Determine the (x, y) coordinate at the center of the cell enclosing the given text.  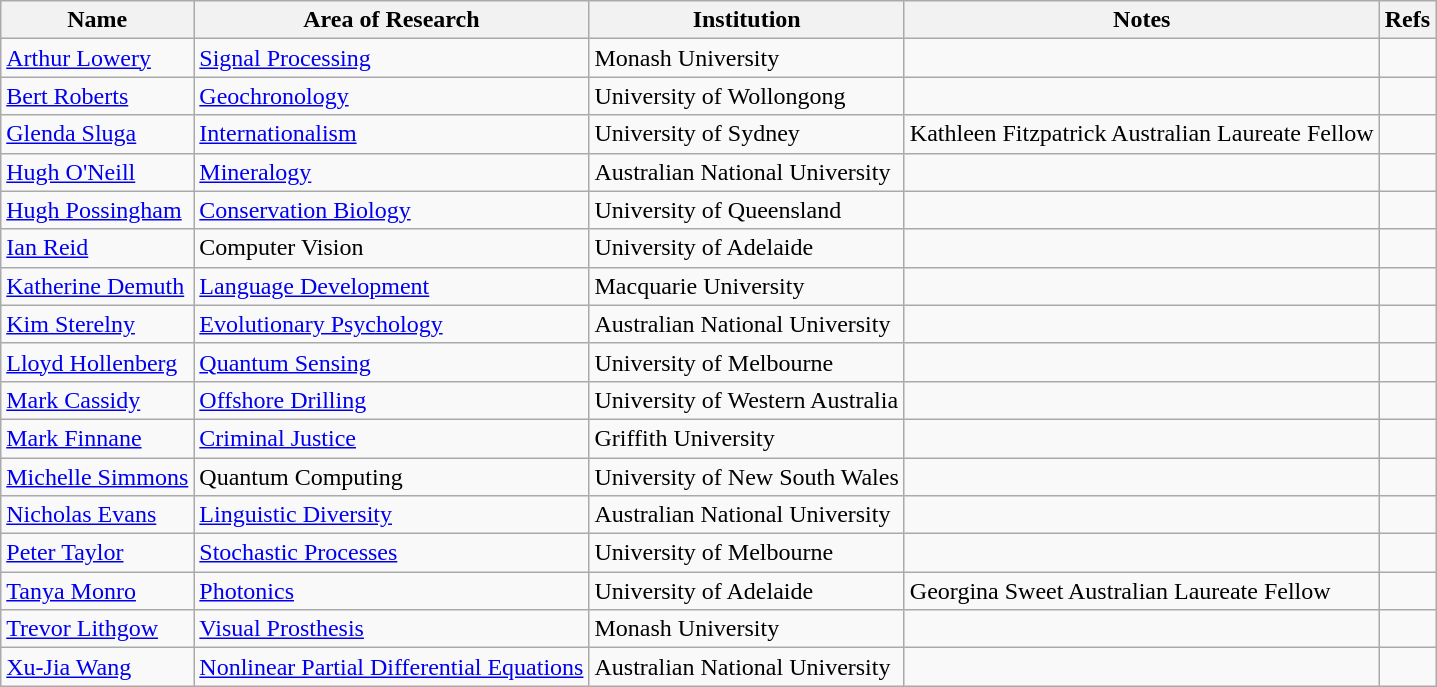
Quantum Sensing (392, 362)
Xu-Jia Wang (98, 667)
Criminal Justice (392, 438)
Kim Sterelny (98, 324)
Photonics (392, 591)
Katherine Demuth (98, 286)
Tanya Monro (98, 591)
Signal Processing (392, 58)
Bert Roberts (98, 96)
University of Queensland (746, 210)
Notes (1142, 20)
Mineralogy (392, 172)
Conservation Biology (392, 210)
Area of Research (392, 20)
Quantum Computing (392, 477)
Macquarie University (746, 286)
University of Western Australia (746, 400)
Mark Cassidy (98, 400)
University of Sydney (746, 134)
Linguistic Diversity (392, 515)
University of New South Wales (746, 477)
Glenda Sluga (98, 134)
Geochronology (392, 96)
Hugh O'Neill (98, 172)
Internationalism (392, 134)
Kathleen Fitzpatrick Australian Laureate Fellow (1142, 134)
Offshore Drilling (392, 400)
Institution (746, 20)
Nonlinear Partial Differential Equations (392, 667)
Hugh Possingham (98, 210)
Stochastic Processes (392, 553)
Georgina Sweet Australian Laureate Fellow (1142, 591)
Trevor Lithgow (98, 629)
Michelle Simmons (98, 477)
Nicholas Evans (98, 515)
Computer Vision (392, 248)
Mark Finnane (98, 438)
Peter Taylor (98, 553)
Refs (1407, 20)
Name (98, 20)
Evolutionary Psychology (392, 324)
Griffith University (746, 438)
Language Development (392, 286)
Visual Prosthesis (392, 629)
Ian Reid (98, 248)
University of Wollongong (746, 96)
Lloyd Hollenberg (98, 362)
Arthur Lowery (98, 58)
